Search for the cell housing the specified text and yield its [x, y] center coordinate. 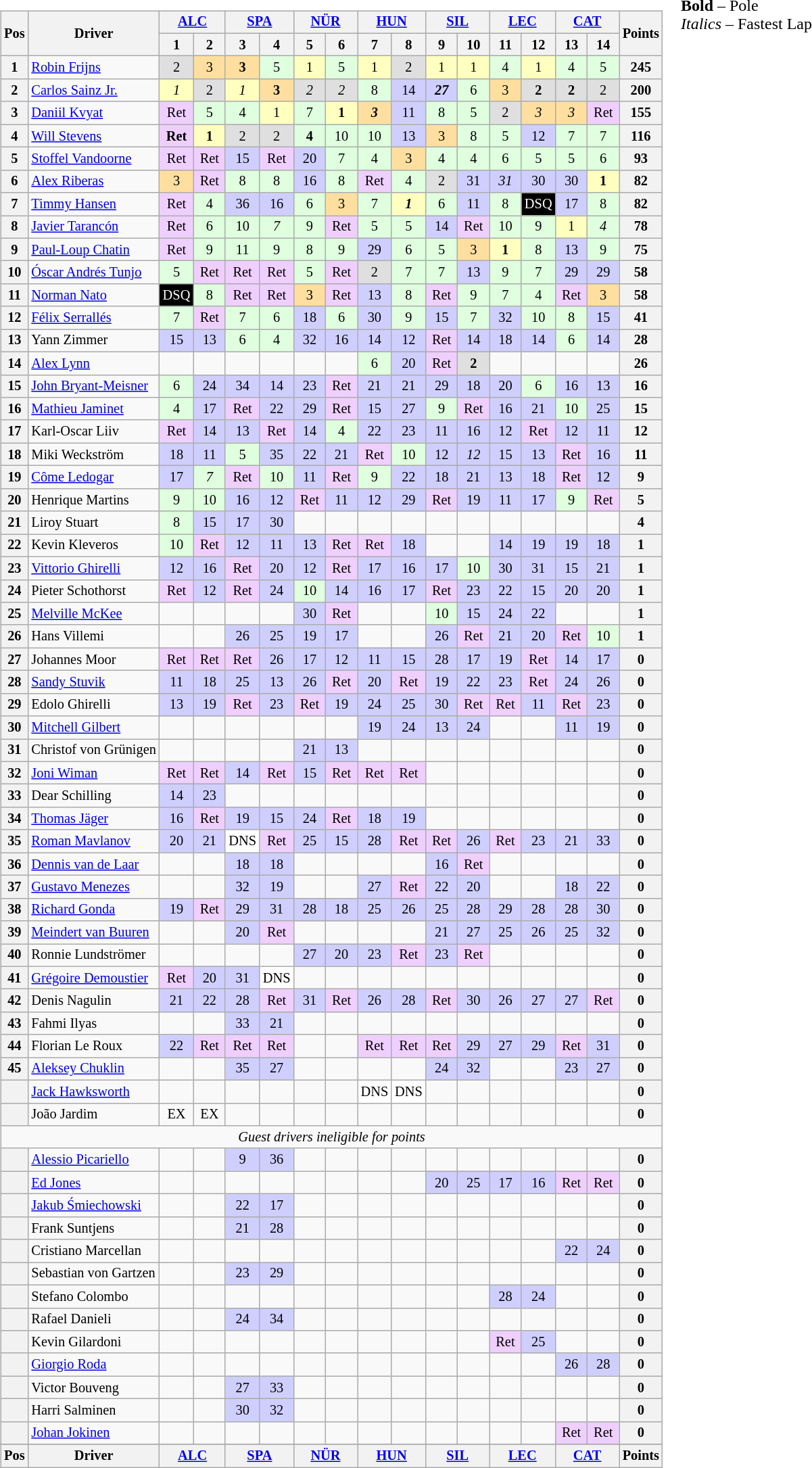
245 [641, 68]
Carlos Sainz Jr. [93, 91]
75 [641, 250]
Florian Le Roux [93, 1046]
37 [14, 887]
Joni Wiman [93, 773]
Dennis van de Laar [93, 864]
Hans Villemi [93, 636]
Mitchell Gilbert [93, 728]
Meindert van Buuren [93, 932]
Ed Jones [93, 1183]
Edolo Ghirelli [93, 705]
78 [641, 227]
Liroy Stuart [93, 523]
Yann Zimmer [93, 341]
Sebastian von Gartzen [93, 1274]
Mathieu Jaminet [93, 409]
Thomas Jäger [93, 819]
Timmy Hansen [93, 204]
Victor Bouveng [93, 1388]
155 [641, 113]
Cristiano Marcellan [93, 1251]
Karl-Oscar Liiv [93, 431]
Stoffel Vandoorne [93, 159]
Côme Ledogar [93, 477]
Christof von Grünigen [93, 751]
Javier Tarancón [93, 227]
Johan Jokinen [93, 1433]
93 [641, 159]
Kevin Kleveros [93, 546]
Will Stevens [93, 136]
Jakub Śmiechowski [93, 1206]
Fahmi Ilyas [93, 1024]
45 [14, 1069]
Robin Frijns [93, 68]
Vittorio Ghirelli [93, 568]
Giorgio Roda [93, 1365]
116 [641, 136]
42 [14, 1001]
Stefano Colombo [93, 1296]
Ronnie Lundströmer [93, 955]
Alex Lynn [93, 363]
44 [14, 1046]
39 [14, 932]
Melville McKee [93, 614]
Norman Nato [93, 295]
Rafael Danieli [93, 1319]
Daniil Kvyat [93, 113]
Harri Salminen [93, 1411]
Paul-Loup Chatin [93, 250]
Alessio Picariello [93, 1160]
Miki Weckström [93, 454]
43 [14, 1024]
Félix Serrallés [93, 318]
Richard Gonda [93, 909]
Guest drivers ineligible for points [331, 1137]
Jack Hawksworth [93, 1091]
Kevin Gilardoni [93, 1342]
Aleksey Chuklin [93, 1069]
João Jardim [93, 1114]
Dear Schilling [93, 796]
40 [14, 955]
Frank Suntjens [93, 1228]
Denis Nagulin [93, 1001]
38 [14, 909]
John Bryant-Meisner [93, 386]
200 [641, 91]
Óscar Andrés Tunjo [93, 273]
Grégoire Demoustier [93, 978]
Henrique Martins [93, 500]
Roman Mavlanov [93, 841]
Johannes Moor [93, 659]
Alex Riberas [93, 181]
Sandy Stuvik [93, 682]
Gustavo Menezes [93, 887]
Pieter Schothorst [93, 591]
